Extract the (X, Y) coordinate from the center of the cell holding the provided text.  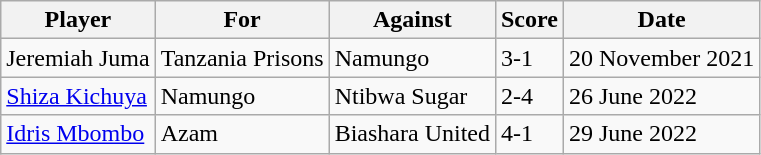
4-1 (529, 134)
Idris Mbombo (78, 134)
Date (661, 20)
Against (412, 20)
Azam (242, 134)
29 June 2022 (661, 134)
Biashara United (412, 134)
26 June 2022 (661, 96)
Score (529, 20)
Ntibwa Sugar (412, 96)
Shiza Kichuya (78, 96)
For (242, 20)
20 November 2021 (661, 58)
Tanzania Prisons (242, 58)
2-4 (529, 96)
Jeremiah Juma (78, 58)
3-1 (529, 58)
Player (78, 20)
